Search for the cell housing the specified text and yield its [X, Y] center coordinate. 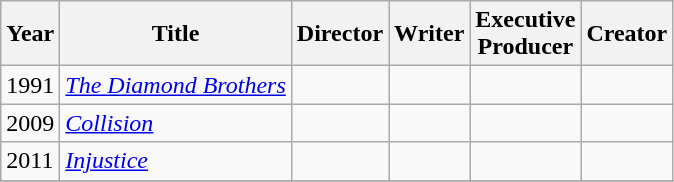
Writer [430, 34]
2011 [30, 161]
The Diamond Brothers [176, 85]
Collision [176, 123]
Year [30, 34]
2009 [30, 123]
Director [340, 34]
Title [176, 34]
ExecutiveProducer [526, 34]
Creator [627, 34]
1991 [30, 85]
Injustice [176, 161]
